Return the (x, y) coordinate for the center point of the cell that contains the specified text.  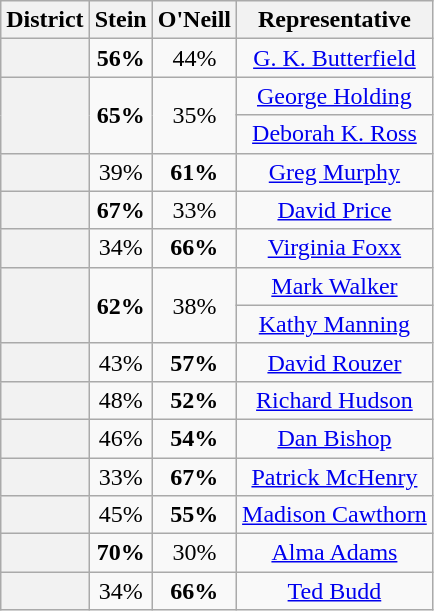
38% (194, 305)
Virginia Foxx (335, 248)
Representative (335, 20)
O'Neill (194, 20)
35% (194, 115)
45% (120, 515)
30% (194, 553)
62% (120, 305)
Richard Hudson (335, 400)
Greg Murphy (335, 172)
Deborah K. Ross (335, 134)
55% (194, 515)
Ted Budd (335, 591)
Mark Walker (335, 286)
George Holding (335, 96)
61% (194, 172)
44% (194, 58)
46% (120, 438)
57% (194, 362)
David Price (335, 210)
Stein (120, 20)
G. K. Butterfield (335, 58)
Madison Cawthorn (335, 515)
Alma Adams (335, 553)
48% (120, 400)
54% (194, 438)
Kathy Manning (335, 324)
39% (120, 172)
Patrick McHenry (335, 477)
District (45, 20)
56% (120, 58)
43% (120, 362)
65% (120, 115)
Dan Bishop (335, 438)
David Rouzer (335, 362)
52% (194, 400)
70% (120, 553)
